Provide the [X, Y] coordinate of the cell's center where the given text is located.  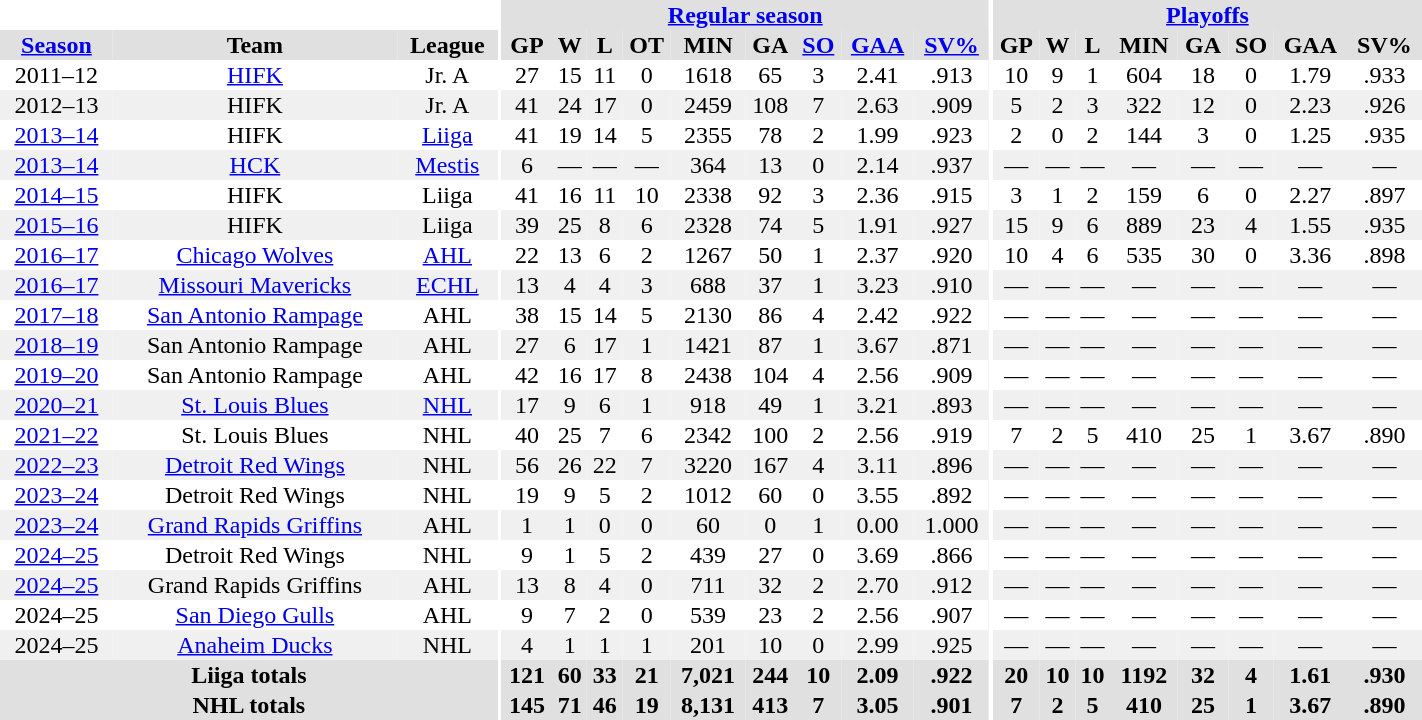
12 [1204, 105]
San Diego Gulls [255, 615]
2459 [708, 105]
71 [570, 705]
145 [528, 705]
ECHL [448, 285]
2.70 [878, 585]
1421 [708, 345]
108 [770, 105]
2012–13 [56, 105]
Team [255, 45]
40 [528, 435]
.907 [952, 615]
OT [646, 45]
2130 [708, 315]
2015–16 [56, 225]
24 [570, 105]
18 [1204, 75]
Mestis [448, 165]
87 [770, 345]
.920 [952, 255]
46 [604, 705]
2328 [708, 225]
2.36 [878, 195]
Missouri Mavericks [255, 285]
.915 [952, 195]
.897 [1384, 195]
Regular season [746, 15]
26 [570, 465]
2020–21 [56, 405]
.926 [1384, 105]
918 [708, 405]
Liiga totals [249, 675]
3.05 [878, 705]
1012 [708, 495]
121 [528, 675]
Season [56, 45]
2355 [708, 135]
2.42 [878, 315]
0.00 [878, 525]
1.55 [1310, 225]
2.14 [878, 165]
65 [770, 75]
2022–23 [56, 465]
NHL totals [249, 705]
.923 [952, 135]
3.36 [1310, 255]
2.09 [878, 675]
20 [1016, 675]
92 [770, 195]
86 [770, 315]
889 [1144, 225]
2342 [708, 435]
33 [604, 675]
1192 [1144, 675]
.893 [952, 405]
.898 [1384, 255]
104 [770, 375]
2.99 [878, 645]
21 [646, 675]
159 [1144, 195]
3.11 [878, 465]
3.23 [878, 285]
.913 [952, 75]
1.91 [878, 225]
2338 [708, 195]
2019–20 [56, 375]
688 [708, 285]
2438 [708, 375]
2021–22 [56, 435]
3220 [708, 465]
100 [770, 435]
2014–15 [56, 195]
56 [528, 465]
413 [770, 705]
2.27 [1310, 195]
1.25 [1310, 135]
.896 [952, 465]
.871 [952, 345]
167 [770, 465]
364 [708, 165]
.912 [952, 585]
3.69 [878, 555]
3.21 [878, 405]
1267 [708, 255]
HCK [255, 165]
539 [708, 615]
1.79 [1310, 75]
.892 [952, 495]
74 [770, 225]
30 [1204, 255]
2.63 [878, 105]
39 [528, 225]
Anaheim Ducks [255, 645]
711 [708, 585]
2.41 [878, 75]
535 [1144, 255]
.919 [952, 435]
.933 [1384, 75]
1.61 [1310, 675]
2018–19 [56, 345]
3.55 [878, 495]
37 [770, 285]
2017–18 [56, 315]
78 [770, 135]
50 [770, 255]
1.000 [952, 525]
Chicago Wolves [255, 255]
.930 [1384, 675]
49 [770, 405]
439 [708, 555]
144 [1144, 135]
2011–12 [56, 75]
League [448, 45]
.925 [952, 645]
244 [770, 675]
.927 [952, 225]
Playoffs [1208, 15]
604 [1144, 75]
38 [528, 315]
1.99 [878, 135]
42 [528, 375]
2.37 [878, 255]
.866 [952, 555]
1618 [708, 75]
2.23 [1310, 105]
.910 [952, 285]
322 [1144, 105]
.937 [952, 165]
201 [708, 645]
8,131 [708, 705]
.901 [952, 705]
7,021 [708, 675]
